From the cell containing the given text, extract its center point as [x, y] coordinate. 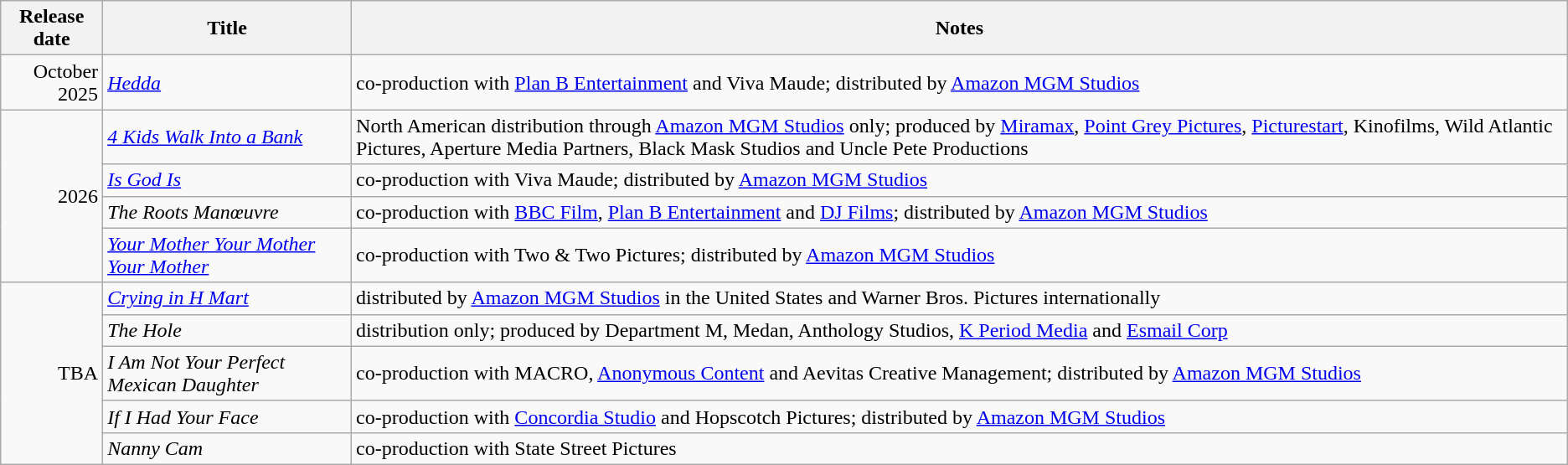
Title [228, 28]
Nanny Cam [228, 448]
The Hole [228, 330]
co-production with State Street Pictures [960, 448]
Is God Is [228, 180]
co-production with Viva Maude; distributed by Amazon MGM Studios [960, 180]
co-production with Plan B Entertainment and Viva Maude; distributed by Amazon MGM Studios [960, 82]
The Roots Manœuvre [228, 212]
co-production with BBC Film, Plan B Entertainment and DJ Films; distributed by Amazon MGM Studios [960, 212]
Notes [960, 28]
I Am Not Your Perfect Mexican Daughter [228, 374]
co-production with MACRO, Anonymous Content and Aevitas Creative Management; distributed by Amazon MGM Studios [960, 374]
If I Had Your Face [228, 416]
co-production with Two & Two Pictures; distributed by Amazon MGM Studios [960, 255]
distributed by Amazon MGM Studios in the United States and Warner Bros. Pictures internationally [960, 298]
Release date [52, 28]
Your Mother Your Mother Your Mother [228, 255]
TBA [52, 374]
co-production with Concordia Studio and Hopscotch Pictures; distributed by Amazon MGM Studios [960, 416]
2026 [52, 196]
4 Kids Walk Into a Bank [228, 137]
Hedda [228, 82]
Crying in H Mart [228, 298]
October 2025 [52, 82]
distribution only; produced by Department M, Medan, Anthology Studios, K Period Media and Esmail Corp [960, 330]
